Capture the cell that displays the provided text and extract its (X, Y) central coordinate. 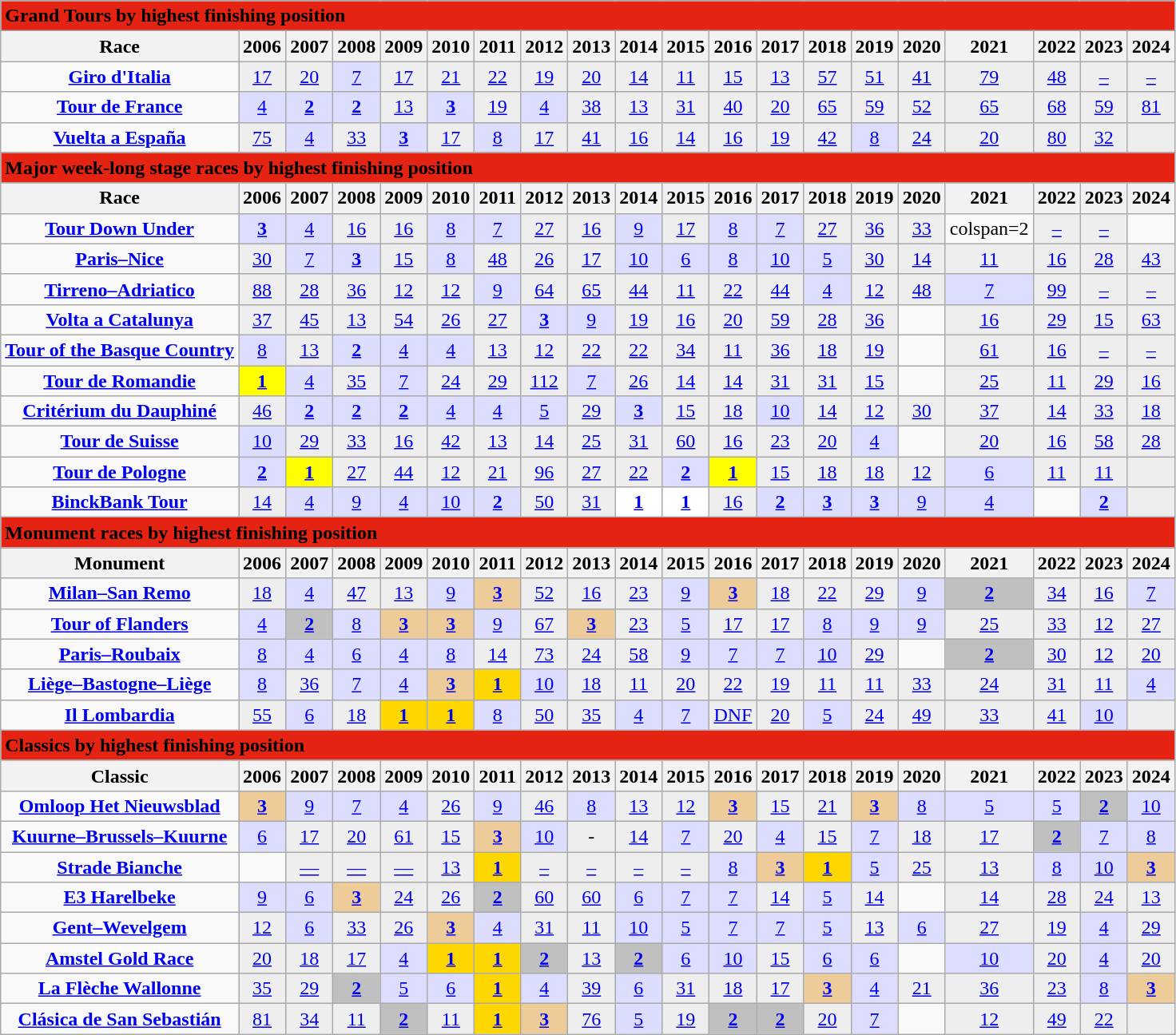
51 (874, 77)
Paris–Roubaix (120, 654)
Classic (120, 775)
Tour Down Under (120, 228)
75 (262, 137)
Tour de Pologne (120, 472)
55 (262, 715)
E3 Harelbeke (120, 898)
Critérium du Dauphiné (120, 411)
Tour de Romandie (120, 381)
40 (733, 107)
76 (591, 1019)
73 (545, 654)
DNF (733, 715)
96 (545, 472)
Kuurne–Brussels–Kuurne (120, 836)
Vuelta a España (120, 137)
112 (545, 381)
38 (591, 107)
45 (310, 319)
32 (1104, 137)
colspan=2 (989, 228)
Major week-long stage races by highest finishing position (588, 168)
Strade Bianche (120, 866)
Grand Tours by highest finishing position (588, 16)
99 (1056, 289)
Paris–Nice (120, 259)
Amstel Gold Race (120, 958)
Monument races by highest finishing position (588, 533)
64 (545, 289)
Gent–Wevelgem (120, 928)
39 (591, 989)
54 (404, 319)
47 (356, 593)
BinckBank Tour (120, 502)
Monument (120, 563)
- (591, 836)
Giro d'Italia (120, 77)
67 (545, 624)
57 (828, 77)
79 (989, 77)
Tour of the Basque Country (120, 350)
Volta a Catalunya (120, 319)
Tour de France (120, 107)
68 (1056, 107)
La Flèche Wallonne (120, 989)
Tour of Flanders (120, 624)
Tour de Suisse (120, 442)
Milan–San Remo (120, 593)
Classics by highest finishing position (588, 745)
Liège–Bastogne–Liège (120, 684)
Tirreno–Adriatico (120, 289)
63 (1150, 319)
88 (262, 289)
Omloop Het Nieuwsblad (120, 806)
Clásica de San Sebastián (120, 1019)
43 (1150, 259)
Il Lombardia (120, 715)
80 (1056, 137)
